Extract the [x, y] coordinate from the center of the cell holding the provided text.  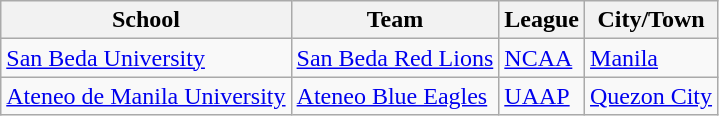
Ateneo de Manila University [146, 96]
Ateneo Blue Eagles [395, 96]
San Beda University [146, 58]
San Beda Red Lions [395, 58]
UAAP [542, 96]
Quezon City [652, 96]
Manila [652, 58]
NCAA [542, 58]
School [146, 20]
City/Town [652, 20]
League [542, 20]
Team [395, 20]
